Search for the cell housing the specified text and yield its [X, Y] center coordinate. 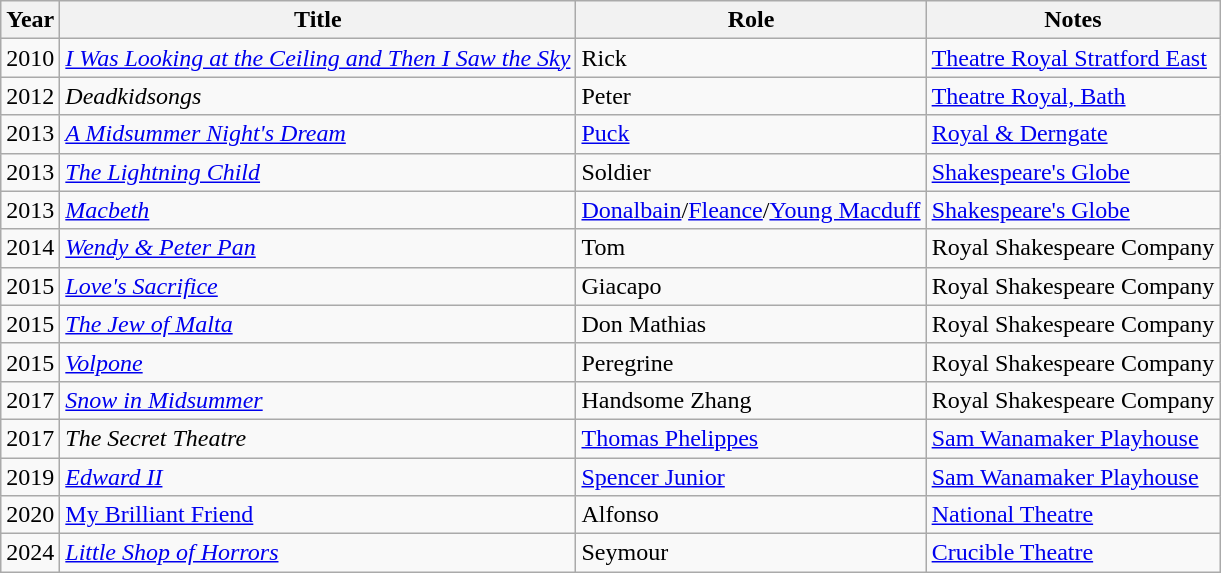
The Jew of Malta [318, 324]
Handsome Zhang [751, 400]
Edward II [318, 477]
2014 [30, 248]
Peter [751, 96]
Don Mathias [751, 324]
Rick [751, 58]
Snow in Midsummer [318, 400]
I Was Looking at the Ceiling and Then I Saw the Sky [318, 58]
2012 [30, 96]
National Theatre [1073, 515]
Deadkidsongs [318, 96]
2010 [30, 58]
Crucible Theatre [1073, 553]
Spencer Junior [751, 477]
Love's Sacrifice [318, 286]
Puck [751, 134]
Macbeth [318, 210]
Theatre Royal Stratford East [1073, 58]
Volpone [318, 362]
Royal & Derngate [1073, 134]
Soldier [751, 172]
2024 [30, 553]
Wendy & Peter Pan [318, 248]
Giacapo [751, 286]
Donalbain/Fleance/Young Macduff [751, 210]
Year [30, 20]
Theatre Royal, Bath [1073, 96]
A Midsummer Night's Dream [318, 134]
Role [751, 20]
The Lightning Child [318, 172]
My Brilliant Friend [318, 515]
Thomas Phelippes [751, 438]
Notes [1073, 20]
The Secret Theatre [318, 438]
Little Shop of Horrors [318, 553]
Peregrine [751, 362]
2019 [30, 477]
Tom [751, 248]
Seymour [751, 553]
Alfonso [751, 515]
2020 [30, 515]
Title [318, 20]
